Locate the cell with the specified text and output its [x, y] center coordinate. 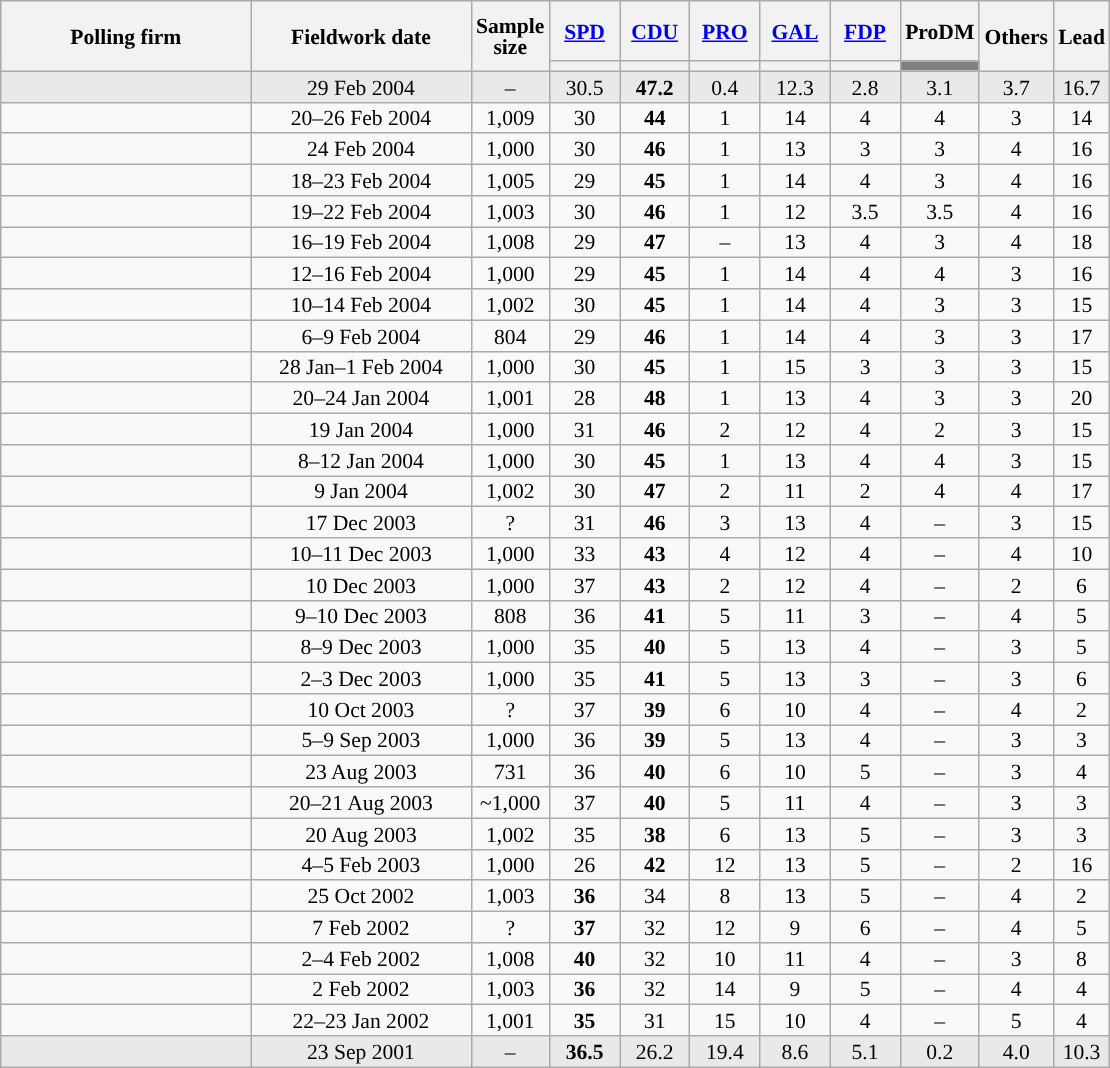
24 Feb 2004 [361, 150]
3.7 [1016, 86]
10 Dec 2003 [361, 584]
Others [1016, 36]
28 Jan–1 Feb 2004 [361, 366]
~1,000 [510, 802]
4–5 Feb 2003 [361, 864]
731 [510, 772]
47.2 [655, 86]
1,009 [510, 118]
804 [510, 336]
5.1 [865, 1052]
ProDM [940, 31]
34 [655, 896]
2–4 Feb 2002 [361, 958]
1,005 [510, 180]
30.5 [584, 86]
Lead [1082, 36]
10 Oct 2003 [361, 710]
20–26 Feb 2004 [361, 118]
0.4 [725, 86]
42 [655, 864]
9–10 Dec 2003 [361, 616]
22–23 Jan 2002 [361, 1020]
26.2 [655, 1052]
8–12 Jan 2004 [361, 460]
19 Jan 2004 [361, 430]
4.0 [1016, 1052]
GAL [795, 31]
Fieldwork date [361, 36]
8–9 Dec 2003 [361, 648]
0.2 [940, 1052]
Samplesize [510, 36]
29 Feb 2004 [361, 86]
38 [655, 834]
23 Aug 2003 [361, 772]
44 [655, 118]
5–9 Sep 2003 [361, 740]
26 [584, 864]
7 Feb 2002 [361, 928]
CDU [655, 31]
25 Oct 2002 [361, 896]
19–22 Feb 2004 [361, 212]
FDP [865, 31]
PRO [725, 31]
9 Jan 2004 [361, 492]
28 [584, 398]
6–9 Feb 2004 [361, 336]
Polling firm [126, 36]
12.3 [795, 86]
48 [655, 398]
2.8 [865, 86]
23 Sep 2001 [361, 1052]
20–24 Jan 2004 [361, 398]
19.4 [725, 1052]
20 Aug 2003 [361, 834]
10–14 Feb 2004 [361, 304]
808 [510, 616]
12–16 Feb 2004 [361, 274]
20–21 Aug 2003 [361, 802]
33 [584, 554]
8.6 [795, 1052]
10–11 Dec 2003 [361, 554]
20 [1082, 398]
18–23 Feb 2004 [361, 180]
3.1 [940, 86]
16.7 [1082, 86]
2 Feb 2002 [361, 990]
17 Dec 2003 [361, 522]
36.5 [584, 1052]
16–19 Feb 2004 [361, 242]
SPD [584, 31]
10.3 [1082, 1052]
2–3 Dec 2003 [361, 678]
18 [1082, 242]
